Determine the (x, y) coordinate at the center of the cell enclosing the given text.  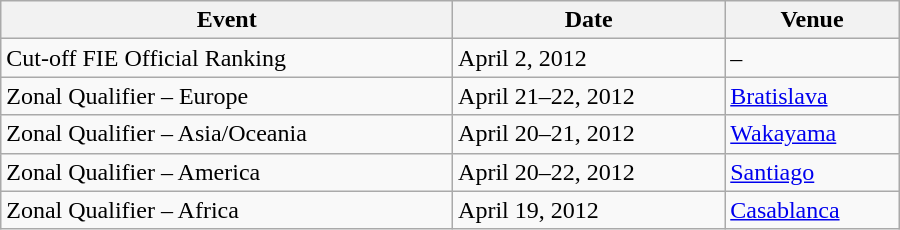
Bratislava (812, 96)
April 21–22, 2012 (589, 96)
Venue (812, 20)
April 2, 2012 (589, 58)
Wakayama (812, 134)
Zonal Qualifier – Europe (227, 96)
Date (589, 20)
Zonal Qualifier – America (227, 172)
Cut-off FIE Official Ranking (227, 58)
April 20–21, 2012 (589, 134)
April 20–22, 2012 (589, 172)
– (812, 58)
Casablanca (812, 210)
Event (227, 20)
Santiago (812, 172)
April 19, 2012 (589, 210)
Zonal Qualifier – Asia/Oceania (227, 134)
Zonal Qualifier – Africa (227, 210)
